Scan for the cell matching the given text and deliver its [X, Y] coordinate at center. 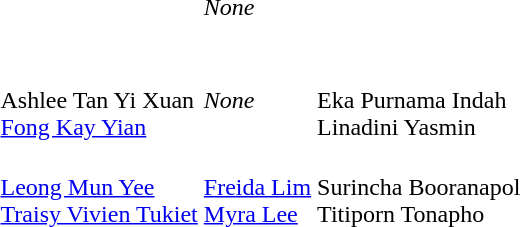
None [257, 100]
